Search for the cell housing the specified text and yield its [x, y] center coordinate. 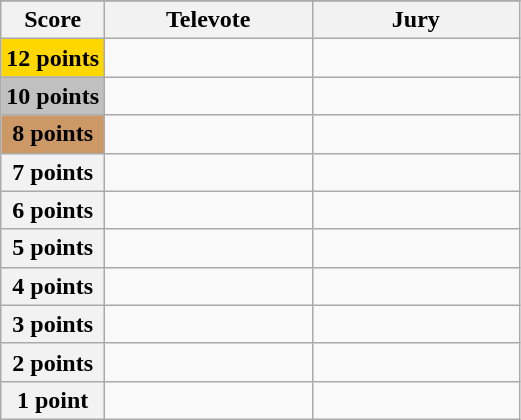
1 point [53, 400]
Score [53, 20]
3 points [53, 324]
7 points [53, 172]
10 points [53, 96]
5 points [53, 248]
Televote [209, 20]
12 points [53, 58]
2 points [53, 362]
4 points [53, 286]
8 points [53, 134]
6 points [53, 210]
Jury [416, 20]
